Locate the cell with the specified text and output its [x, y] center coordinate. 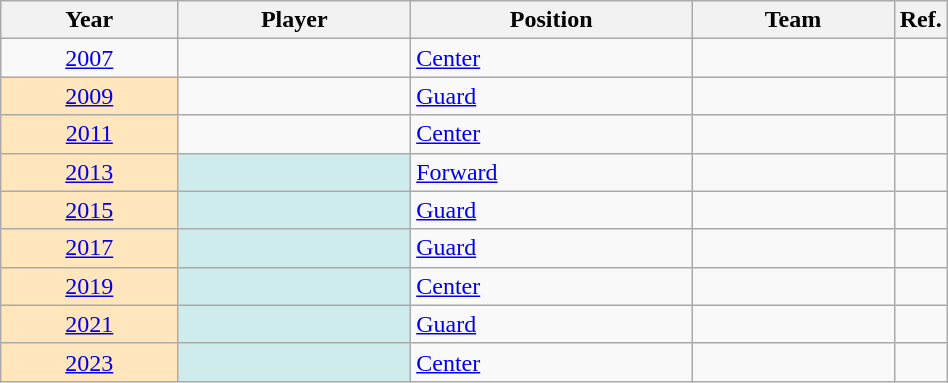
2007 [90, 58]
Player [294, 20]
Year [90, 20]
2017 [90, 248]
2019 [90, 286]
Team [793, 20]
2023 [90, 362]
2015 [90, 210]
Ref. [920, 20]
Position [552, 20]
2011 [90, 134]
2021 [90, 324]
2013 [90, 172]
Forward [552, 172]
2009 [90, 96]
